Identify which cell holds the provided text, then report its (X, Y) central coordinate. 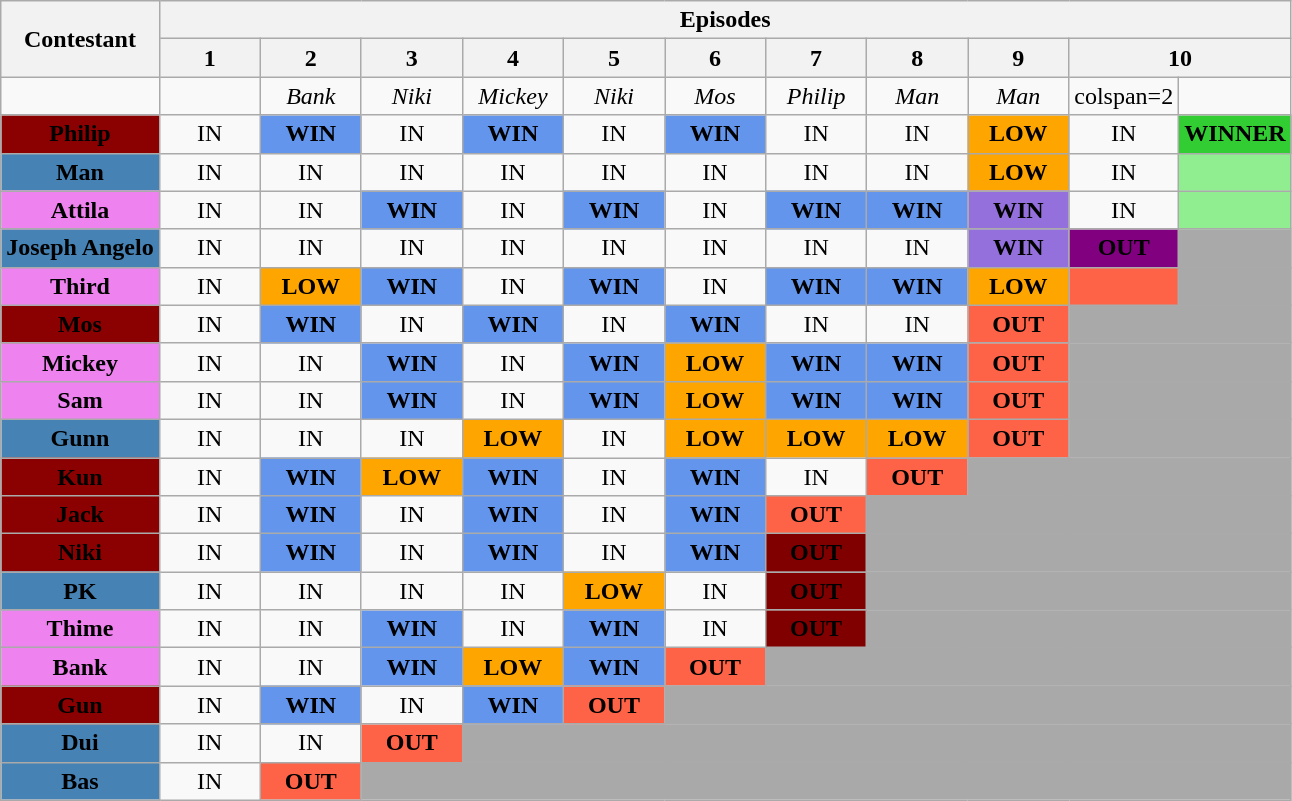
5 (614, 58)
colspan=2 (1124, 96)
Attila (80, 210)
Kun (80, 477)
10 (1180, 58)
Dui (80, 743)
Episodes (725, 20)
Jack (80, 515)
Gunn (80, 438)
PK (80, 591)
Thime (80, 629)
4 (512, 58)
7 (816, 58)
2 (310, 58)
8 (918, 58)
Contestant (80, 39)
1 (210, 58)
Third (80, 286)
Joseph Angelo (80, 248)
Sam (80, 400)
Bas (80, 781)
9 (1018, 58)
Gun (80, 705)
WINNER (1235, 134)
6 (714, 58)
3 (412, 58)
